Find where the given text appears and provide that cell's center as [X, Y] coordinate. 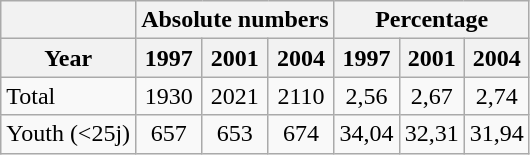
Total [68, 96]
2021 [235, 96]
Year [68, 58]
2110 [301, 96]
2,74 [496, 96]
2,56 [366, 96]
653 [235, 134]
2,67 [432, 96]
32,31 [432, 134]
Absolute numbers [235, 20]
Percentage [432, 20]
34,04 [366, 134]
674 [301, 134]
Youth (<25j) [68, 134]
31,94 [496, 134]
1930 [169, 96]
657 [169, 134]
